Output the [X, Y] coordinate of the center of the cell containing the given text.  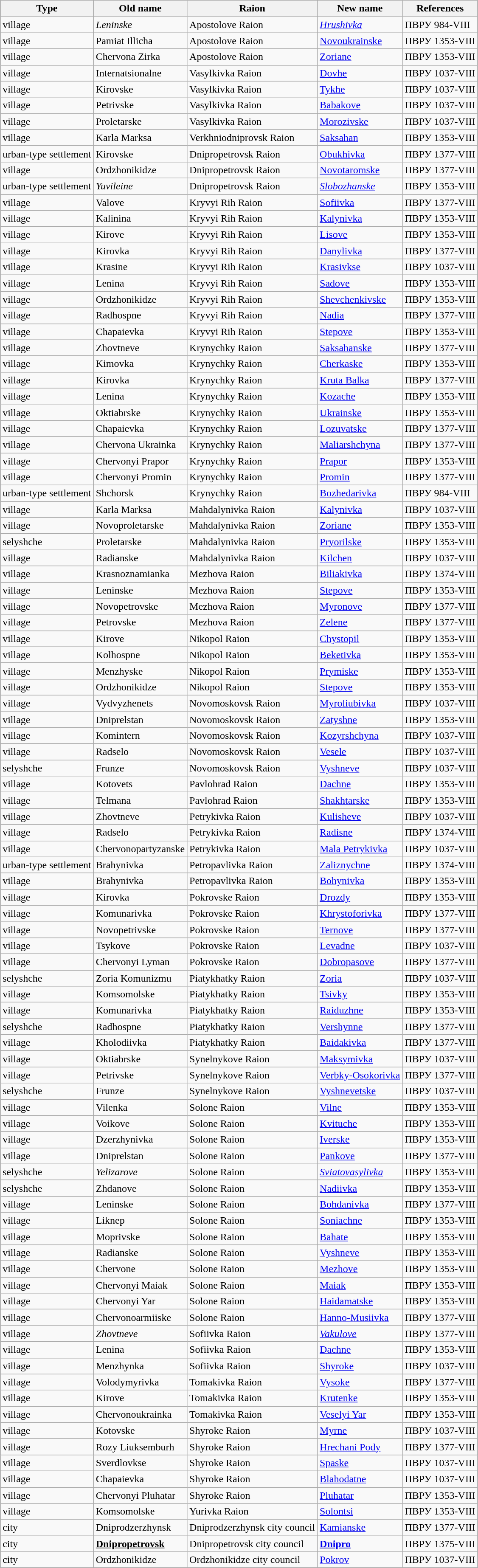
Baidakivka [360, 1043]
Mezhove [360, 1269]
Dniprodzerzhynsk [140, 1528]
Kozyrshchyna [360, 736]
Krasine [140, 267]
Kotovske [140, 1430]
Saksahanske [360, 348]
Type [47, 8]
Old name [140, 8]
Levadne [360, 946]
Pokrov [360, 1560]
Hrechani Pody [360, 1447]
Iverske [360, 1140]
Vydvyzhenets [140, 703]
Radisne [360, 833]
Slobozhanske [360, 186]
Valove [140, 203]
Myronove [360, 606]
Bahate [360, 1237]
Bozhedarivka [360, 493]
Kilchen [360, 558]
Vakulove [360, 1334]
Solontsi [360, 1512]
Pankove [360, 1156]
Voikove [140, 1123]
Sverdlovkse [140, 1463]
Ordzhonikidze city council [252, 1560]
Dovhe [360, 73]
Zoria [360, 978]
Vysoke [360, 1382]
Sviatovasylivka [360, 1172]
Drozdy [360, 897]
Saksahan [360, 138]
Pamiat Illicha [140, 41]
Chervonoarmiiske [140, 1317]
Kolhospne [140, 655]
Zaliznychne [360, 865]
Cherkaske [360, 364]
Kimovka [140, 364]
Dniprodzerzhynsk city council [252, 1528]
Pluhatar [360, 1495]
Shakhtarske [360, 800]
Krasivkse [360, 267]
Danylivka [360, 251]
Myrne [360, 1430]
Lisove [360, 235]
Prapor [360, 461]
Sadove [360, 283]
Kamianske [360, 1528]
Kvituche [360, 1123]
Beketivka [360, 655]
Chervonyi Maiak [140, 1285]
Kholodiivka [140, 1043]
Menzhynka [140, 1366]
Zatyshne [360, 720]
Chervonyi Promin [140, 477]
Zoria Komunizmu [140, 978]
Soniachne [360, 1220]
Chervona Zirka [140, 57]
Rozy Liuksemburh [140, 1447]
Nadiivka [360, 1188]
Krutenke [360, 1398]
Chervonoukrainka [140, 1414]
Vilenka [140, 1107]
Kulisheve [360, 816]
Babakove [360, 105]
Sofiivka [360, 203]
Dobropasove [360, 962]
Khrystoforivka [360, 913]
Volodymyrivka [140, 1382]
Nadia [360, 315]
Dzerzhynivka [140, 1140]
Novopetrivske [140, 929]
Obukhivka [360, 154]
Kruta Balka [360, 380]
Maiak [360, 1285]
Bohynivka [360, 881]
Spaske [360, 1463]
Vesele [360, 752]
Novoproletarske [140, 526]
Novopetrovske [140, 606]
Internatsionalne [140, 73]
Chervonyi Yar [140, 1301]
Ternove [360, 929]
Menzhyske [140, 671]
Moprivske [140, 1237]
Hrushivka [360, 25]
Chystopil [360, 639]
Kalinina [140, 219]
ПВРУ 1375-VIII [440, 1544]
Shevchenkivske [360, 299]
Dnipropetrovsk [140, 1544]
Chervonyi Pluhatar [140, 1495]
Verbky-Osokorivka [360, 1075]
Myroliubivka [360, 703]
Ukrainske [360, 412]
Vilne [360, 1107]
Novotaromske [360, 170]
Yuvileine [140, 186]
Chervone [140, 1269]
Dnipropetrovsk city council [252, 1544]
Veselyi Yar [360, 1414]
Verkhniodniprovsk Raion [252, 138]
New name [360, 8]
Maliarshchyna [360, 445]
Shyroke [360, 1366]
Maksymivka [360, 1059]
Dnipro [360, 1544]
Blahodatne [360, 1479]
Tsykove [140, 946]
Vershynne [360, 1027]
Yelizarove [140, 1172]
Yurivka Raion [252, 1512]
Hanno-Musiivka [360, 1317]
Krasnoznamianka [140, 574]
Prymiske [360, 671]
Chervonyi Prapor [140, 461]
Mala Petrykivka [360, 849]
Chervonopartyzanske [140, 849]
References [440, 8]
Telmana [140, 800]
Zhdanove [140, 1188]
Tykhe [360, 89]
Kozache [360, 396]
Novoukrainske [360, 41]
Tsivky [360, 994]
Morozivske [360, 121]
Biliakivka [360, 574]
Shchorsk [140, 493]
Chervonyi Lyman [140, 962]
Vyshnevetske [360, 1091]
Zelene [360, 622]
Raion [252, 8]
Promin [360, 477]
Komintern [140, 736]
Kotovets [140, 784]
Liknep [140, 1220]
Haidamatske [360, 1301]
Lozuvatske [360, 428]
Raiduzhne [360, 1011]
Chervona Ukrainka [140, 445]
Pryorilske [360, 542]
Bohdanivka [360, 1204]
Petrovske [140, 622]
